Search for the cell housing the specified text and yield its (x, y) center coordinate. 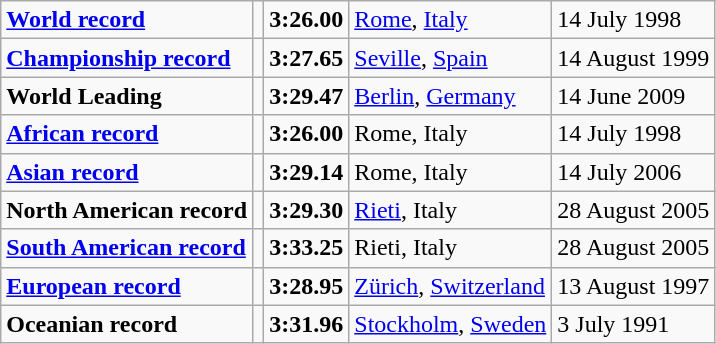
14 July 2006 (634, 172)
Asian record (127, 172)
3:31.96 (306, 324)
14 August 1999 (634, 58)
Seville, Spain (450, 58)
Championship record (127, 58)
European record (127, 286)
South American record (127, 248)
African record (127, 134)
14 June 2009 (634, 96)
World Leading (127, 96)
North American record (127, 210)
Oceanian record (127, 324)
Stockholm, Sweden (450, 324)
3:29.47 (306, 96)
13 August 1997 (634, 286)
3:28.95 (306, 286)
World record (127, 20)
Berlin, Germany (450, 96)
3:29.30 (306, 210)
3:27.65 (306, 58)
Zürich, Switzerland (450, 286)
3:29.14 (306, 172)
3 July 1991 (634, 324)
3:33.25 (306, 248)
